Pinpoint the cell where the given text exists, returning its [x, y] midpoint coordinate. 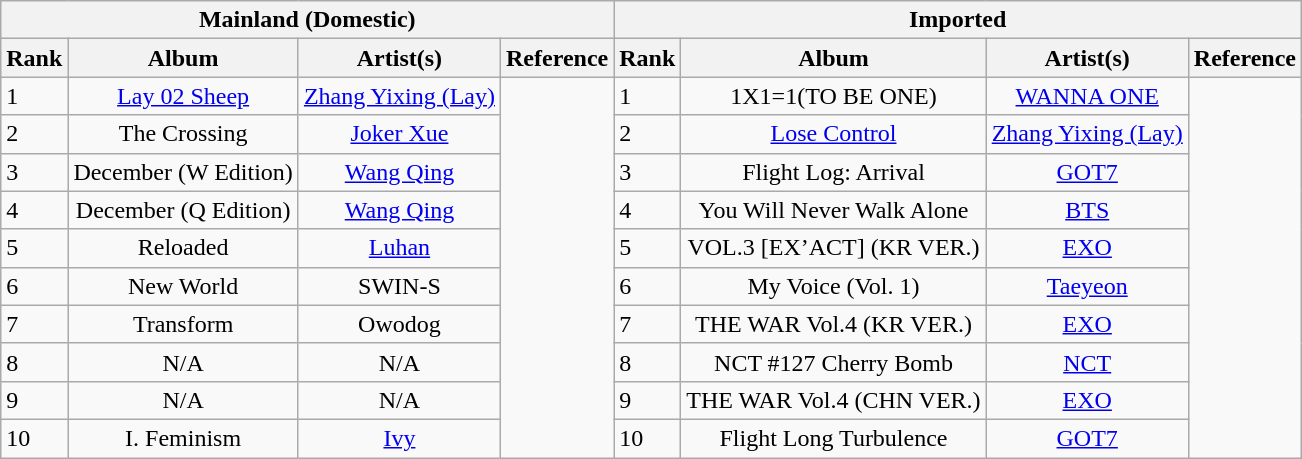
Lay 02 Sheep [184, 96]
THE WAR Vol.4 (KR VER.) [834, 324]
VOL.3 [EX’ACT] (KR VER.) [834, 248]
My Voice (Vol. 1) [834, 286]
Imported [958, 20]
New World [184, 286]
Mainland (Domestic) [308, 20]
Luhan [399, 248]
THE WAR Vol.4 (CHN VER.) [834, 400]
BTS [1087, 210]
Reloaded [184, 248]
Ivy [399, 438]
Flight Log: Arrival [834, 172]
You Will Never Walk Alone [834, 210]
December (Q Edition) [184, 210]
SWIN-S [399, 286]
Owodog [399, 324]
Joker Xue [399, 134]
WANNA ONE [1087, 96]
NCT #127 Cherry Bomb [834, 362]
Lose Control [834, 134]
1X1=1(TO BE ONE) [834, 96]
Flight Long Turbulence [834, 438]
Taeyeon [1087, 286]
Transform [184, 324]
I. Feminism [184, 438]
The Crossing [184, 134]
NCT [1087, 362]
December (W Edition) [184, 172]
